Scan for the cell matching the given text and deliver its (X, Y) coordinate at center. 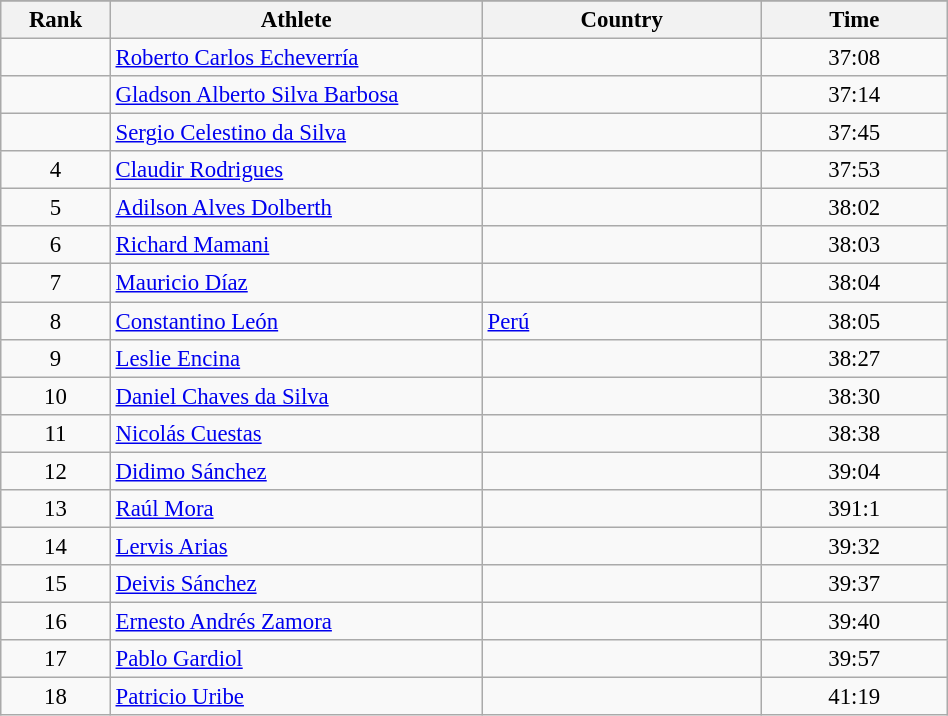
Perú (622, 321)
16 (56, 621)
Country (622, 20)
Raúl Mora (296, 509)
Claudir Rodrigues (296, 170)
10 (56, 396)
38:05 (854, 321)
39:32 (854, 546)
4 (56, 170)
Daniel Chaves da Silva (296, 396)
39:37 (854, 584)
Sergio Celestino da Silva (296, 133)
37:08 (854, 58)
Leslie Encina (296, 358)
15 (56, 584)
Nicolás Cuestas (296, 433)
37:45 (854, 133)
8 (56, 321)
Didimo Sánchez (296, 471)
Roberto Carlos Echeverría (296, 58)
38:03 (854, 245)
12 (56, 471)
Rank (56, 20)
Gladson Alberto Silva Barbosa (296, 95)
13 (56, 509)
17 (56, 659)
37:53 (854, 170)
Ernesto Andrés Zamora (296, 621)
391:1 (854, 509)
14 (56, 546)
38:04 (854, 283)
Richard Mamani (296, 245)
38:02 (854, 208)
Mauricio Díaz (296, 283)
Deivis Sánchez (296, 584)
38:38 (854, 433)
Athlete (296, 20)
Constantino León (296, 321)
Time (854, 20)
7 (56, 283)
11 (56, 433)
Patricio Uribe (296, 697)
Adilson Alves Dolberth (296, 208)
38:30 (854, 396)
6 (56, 245)
39:04 (854, 471)
9 (56, 358)
Pablo Gardiol (296, 659)
38:27 (854, 358)
39:40 (854, 621)
Lervis Arias (296, 546)
37:14 (854, 95)
41:19 (854, 697)
39:57 (854, 659)
18 (56, 697)
5 (56, 208)
